Find where the given text appears and provide that cell's center as (x, y) coordinate. 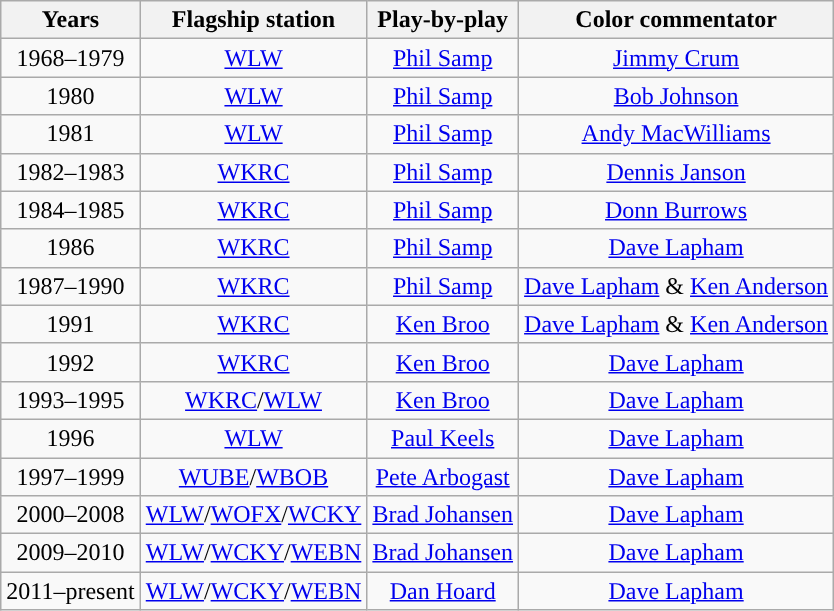
2000–2008 (70, 515)
Flagship station (254, 20)
1991 (70, 324)
Donn Burrows (676, 210)
1997–1999 (70, 477)
1980 (70, 96)
Years (70, 20)
1984–1985 (70, 210)
1987–1990 (70, 286)
Dennis Janson (676, 172)
Dan Hoard (443, 591)
Paul Keels (443, 438)
Jimmy Crum (676, 58)
Play-by-play (443, 20)
WUBE/WBOB (254, 477)
1981 (70, 134)
Color commentator (676, 20)
2011–present (70, 591)
WLW/WOFX/WCKY (254, 515)
1992 (70, 362)
WKRC/WLW (254, 400)
2009–2010 (70, 553)
1982–1983 (70, 172)
Bob Johnson (676, 96)
1986 (70, 248)
Andy MacWilliams (676, 134)
1996 (70, 438)
1968–1979 (70, 58)
Pete Arbogast (443, 477)
1993–1995 (70, 400)
